Provide the (x, y) coordinate of the cell's center where the given text is located.  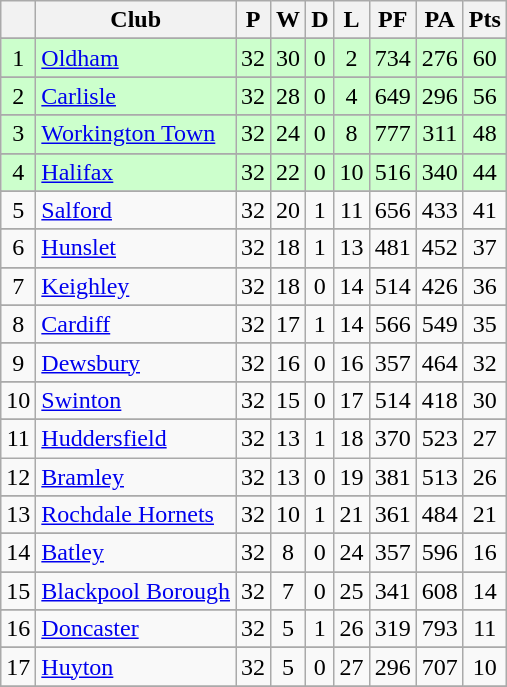
35 (484, 324)
Dewsbury (136, 362)
Blackpool Borough (136, 591)
6 (18, 248)
44 (484, 172)
Huyton (136, 667)
370 (392, 438)
418 (440, 400)
Pts (484, 20)
734 (392, 58)
25 (352, 591)
649 (392, 96)
566 (392, 324)
340 (440, 172)
276 (440, 58)
Keighley (136, 286)
W (288, 20)
D (320, 20)
Carlisle (136, 96)
PF (392, 20)
Bramley (136, 477)
3 (18, 134)
707 (440, 667)
433 (440, 210)
361 (392, 515)
28 (288, 96)
Rochdale Hornets (136, 515)
484 (440, 515)
56 (484, 96)
L (352, 20)
452 (440, 248)
523 (440, 438)
426 (440, 286)
Doncaster (136, 629)
12 (18, 477)
9 (18, 362)
Swinton (136, 400)
Hunslet (136, 248)
608 (440, 591)
Batley (136, 553)
596 (440, 553)
381 (392, 477)
48 (484, 134)
19 (352, 477)
22 (288, 172)
516 (392, 172)
Halifax (136, 172)
36 (484, 286)
20 (288, 210)
481 (392, 248)
549 (440, 324)
311 (440, 134)
341 (392, 591)
656 (392, 210)
60 (484, 58)
Huddersfield (136, 438)
Workington Town (136, 134)
513 (440, 477)
37 (484, 248)
464 (440, 362)
777 (392, 134)
41 (484, 210)
PA (440, 20)
Club (136, 20)
Cardiff (136, 324)
P (254, 20)
793 (440, 629)
319 (392, 629)
Oldham (136, 58)
Salford (136, 210)
